For the text-containing cell, return its midpoint in [x, y] coordinate format. 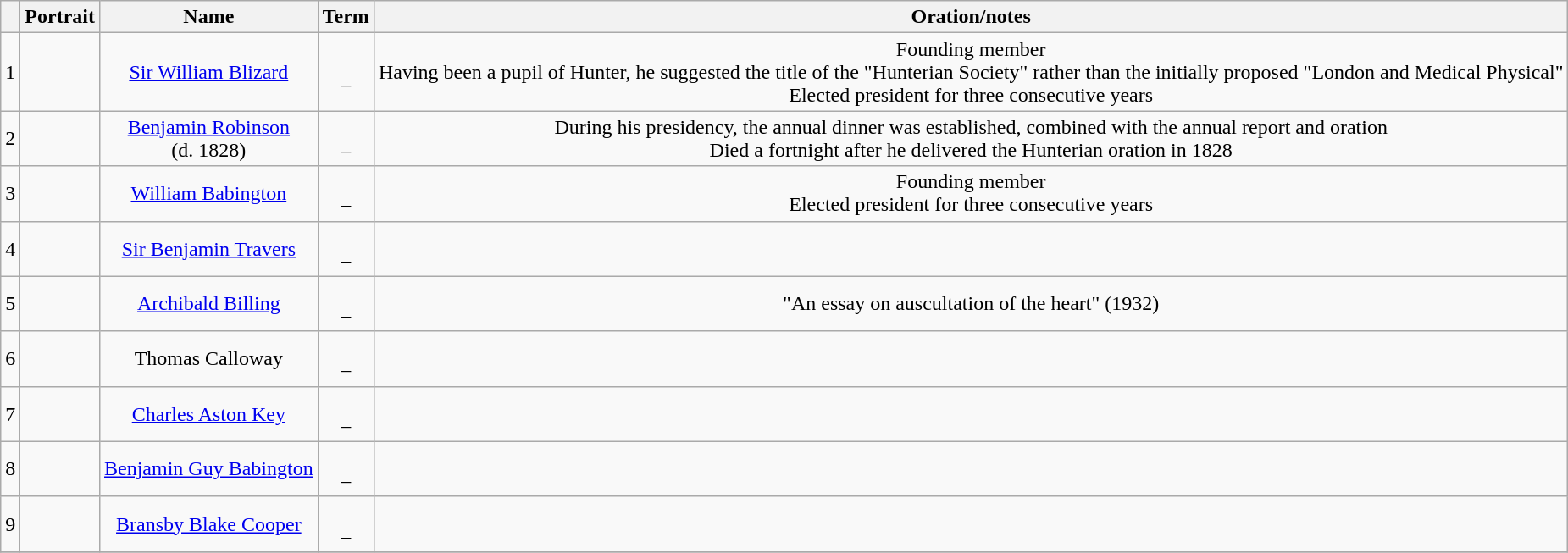
Charles Aston Key [208, 413]
Benjamin Guy Babington [208, 469]
Benjamin Robinson(d. 1828) [208, 139]
Bransby Blake Cooper [208, 523]
Name [208, 17]
Sir Benjamin Travers [208, 249]
Sir William Blizard [208, 72]
1 [10, 72]
7 [10, 413]
5 [10, 303]
2 [10, 139]
Thomas Calloway [208, 359]
William Babington [208, 193]
4 [10, 249]
8 [10, 469]
Oration/notes [971, 17]
Term [346, 17]
"An essay on auscultation of the heart" (1932) [971, 303]
9 [10, 523]
3 [10, 193]
Founding memberElected president for three consecutive years [971, 193]
Portrait [60, 17]
Archibald Billing [208, 303]
6 [10, 359]
